Return the [X, Y] coordinate for the center point of the cell that contains the specified text.  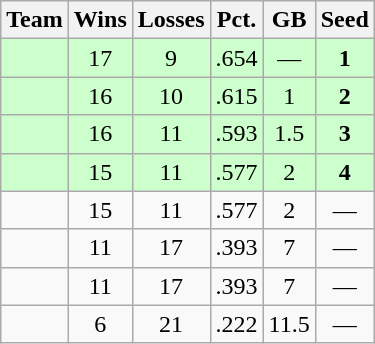
Pct. [236, 20]
.593 [236, 134]
Wins [100, 20]
.222 [236, 324]
9 [171, 58]
10 [171, 96]
3 [344, 134]
11.5 [289, 324]
GB [289, 20]
Team [35, 20]
6 [100, 324]
4 [344, 172]
.615 [236, 96]
1.5 [289, 134]
Seed [344, 20]
.654 [236, 58]
21 [171, 324]
Losses [171, 20]
